Find where the given text appears and provide that cell's center as (x, y) coordinate. 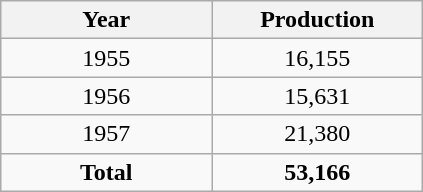
15,631 (318, 96)
1955 (106, 58)
16,155 (318, 58)
1957 (106, 134)
Production (318, 20)
Total (106, 172)
1956 (106, 96)
53,166 (318, 172)
Year (106, 20)
21,380 (318, 134)
